Locate the cell with the specified text and output its (x, y) center coordinate. 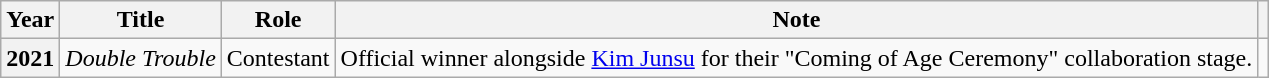
Title (141, 20)
Official winner alongside Kim Junsu for their "Coming of Age Ceremony" collaboration stage. (796, 58)
Role (278, 20)
Note (796, 20)
2021 (30, 58)
Double Trouble (141, 58)
Year (30, 20)
Contestant (278, 58)
